Pinpoint the cell where the given text exists, returning its (x, y) midpoint coordinate. 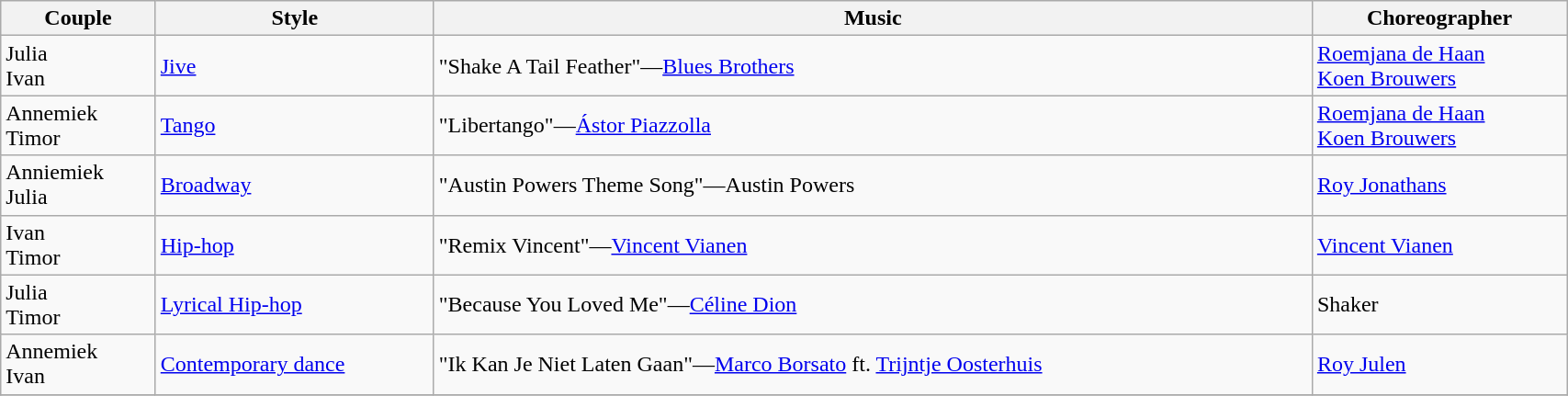
Broadway (294, 186)
AnnemiekIvan (78, 364)
AnnemiekTimor (78, 125)
Roy Julen (1438, 364)
AnniemiekJulia (78, 186)
Tango (294, 125)
Roy Jonathans (1438, 186)
Lyrical Hip-hop (294, 305)
Hip-hop (294, 244)
"Libertango"—Ástor Piazzolla (873, 125)
Music (873, 18)
"Because You Loved Me"—Céline Dion (873, 305)
"Ik Kan Je Niet Laten Gaan"—Marco Borsato ft. Trijntje Oosterhuis (873, 364)
Contemporary dance (294, 364)
Style (294, 18)
"Shake A Tail Feather"—Blues Brothers (873, 66)
"Remix Vincent"—Vincent Vianen (873, 244)
Vincent Vianen (1438, 244)
Choreographer (1438, 18)
Jive (294, 66)
Couple (78, 18)
JuliaIvan (78, 66)
IvanTimor (78, 244)
"Austin Powers Theme Song"—Austin Powers (873, 186)
Shaker (1438, 305)
JuliaTimor (78, 305)
